Detect which cell encompasses the target text, then output its [x, y] center coordinate. 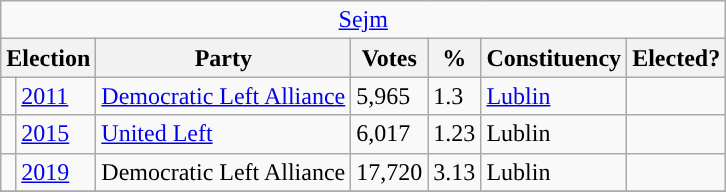
United Left [224, 134]
2011 [56, 96]
6,017 [390, 134]
5,965 [390, 96]
Elected? [676, 58]
Sejm [364, 20]
2019 [56, 172]
Election [48, 58]
3.13 [454, 172]
17,720 [390, 172]
Constituency [554, 58]
Party [224, 58]
Votes [390, 58]
1.3 [454, 96]
% [454, 58]
1.23 [454, 134]
2015 [56, 134]
